Determine the (x, y) coordinate at the center of the cell enclosing the given text.  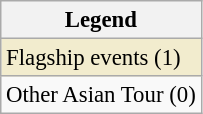
Legend (101, 20)
Flagship events (1) (101, 58)
Other Asian Tour (0) (101, 95)
